Scan for the cell matching the given text and deliver its (x, y) coordinate at center. 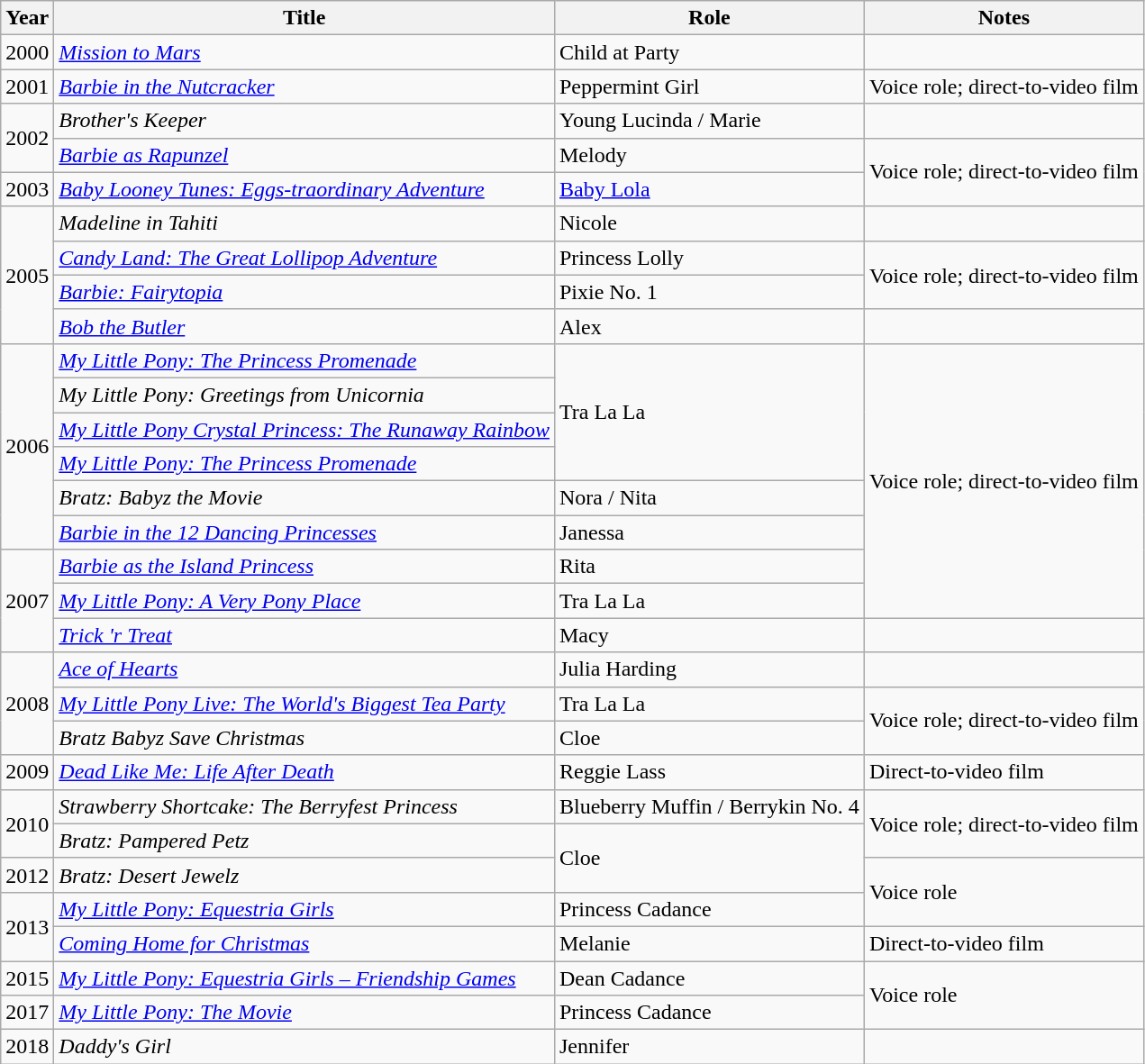
My Little Pony Live: The World's Biggest Tea Party (304, 704)
2007 (27, 601)
Young Lucinda / Marie (709, 121)
Notes (1004, 18)
Daddy's Girl (304, 1047)
2017 (27, 1013)
Ace of Hearts (304, 669)
Melanie (709, 943)
2005 (27, 275)
My Little Pony: The Movie (304, 1013)
2002 (27, 138)
Peppermint Girl (709, 86)
Jennifer (709, 1047)
Dean Cadance (709, 978)
My Little Pony: Equestria Girls (304, 909)
My Little Pony: Greetings from Unicornia (304, 395)
Janessa (709, 532)
My Little Pony: A Very Pony Place (304, 601)
2009 (27, 772)
Brother's Keeper (304, 121)
Mission to Mars (304, 52)
Child at Party (709, 52)
2006 (27, 446)
2003 (27, 189)
2013 (27, 926)
Barbie as Rapunzel (304, 155)
Barbie in the Nutcracker (304, 86)
My Little Pony Crystal Princess: The Runaway Rainbow (304, 430)
Princess Lolly (709, 258)
Bob the Butler (304, 326)
2015 (27, 978)
Candy Land: The Great Lollipop Adventure (304, 258)
Madeline in Tahiti (304, 223)
Alex (709, 326)
2012 (27, 875)
2010 (27, 823)
Blueberry Muffin / Berrykin No. 4 (709, 806)
Julia Harding (709, 669)
Baby Lola (709, 189)
Pixie No. 1 (709, 292)
Role (709, 18)
Year (27, 18)
Melody (709, 155)
2001 (27, 86)
Dead Like Me: Life After Death (304, 772)
Bratz: Pampered Petz (304, 841)
Bratz: Desert Jewelz (304, 875)
Trick 'r Treat (304, 635)
2008 (27, 704)
Coming Home for Christmas (304, 943)
Bratz Babyz Save Christmas (304, 738)
Bratz: Babyz the Movie (304, 498)
2000 (27, 52)
Strawberry Shortcake: The Berryfest Princess (304, 806)
My Little Pony: Equestria Girls – Friendship Games (304, 978)
Reggie Lass (709, 772)
Macy (709, 635)
Barbie: Fairytopia (304, 292)
Title (304, 18)
2018 (27, 1047)
Rita (709, 567)
Barbie as the Island Princess (304, 567)
Nicole (709, 223)
Barbie in the 12 Dancing Princesses (304, 532)
Nora / Nita (709, 498)
Baby Looney Tunes: Eggs-traordinary Adventure (304, 189)
